Pinpoint the cell where the given text exists, returning its [X, Y] midpoint coordinate. 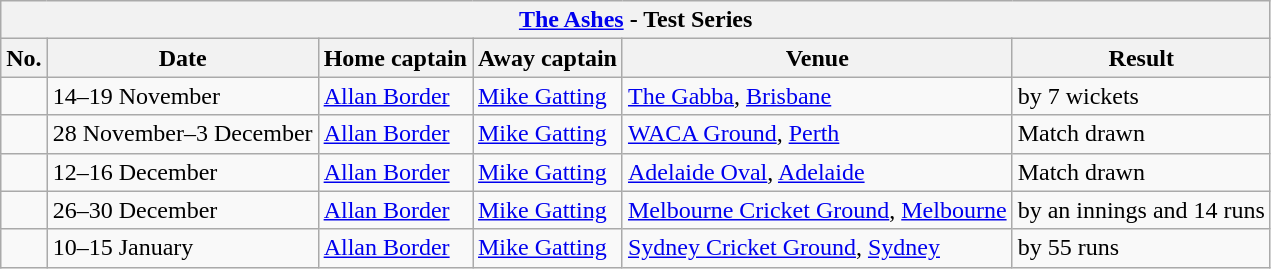
by 7 wickets [1141, 96]
14–19 November [182, 96]
Result [1141, 58]
12–16 December [182, 172]
Adelaide Oval, Adelaide [817, 172]
Melbourne Cricket Ground, Melbourne [817, 210]
28 November–3 December [182, 134]
26–30 December [182, 210]
by 55 runs [1141, 248]
WACA Ground, Perth [817, 134]
Sydney Cricket Ground, Sydney [817, 248]
Away captain [547, 58]
Venue [817, 58]
The Ashes - Test Series [636, 20]
10–15 January [182, 248]
No. [24, 58]
Date [182, 58]
The Gabba, Brisbane [817, 96]
by an innings and 14 runs [1141, 210]
Home captain [395, 58]
